Provide the (X, Y) coordinate of the cell's center where the given text is located.  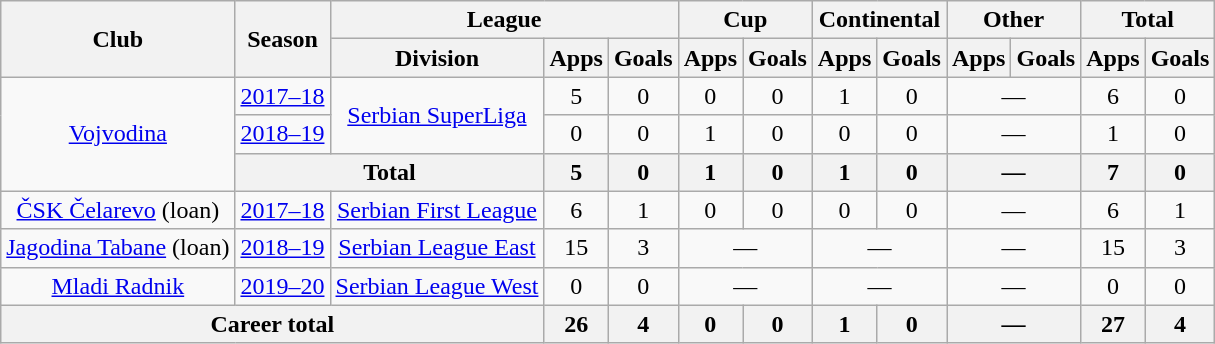
Serbian SuperLiga (437, 115)
Other (1013, 20)
Division (437, 58)
Vojvodina (118, 134)
Season (282, 39)
26 (576, 324)
27 (1113, 324)
Serbian First League (437, 210)
Serbian League East (437, 248)
Jagodina Tabane (loan) (118, 248)
Career total (272, 324)
League (504, 20)
Club (118, 39)
Mladi Radnik (118, 286)
Cup (745, 20)
Continental (879, 20)
Serbian League West (437, 286)
7 (1113, 172)
2019–20 (282, 286)
ČSK Čelarevo (loan) (118, 210)
